Output the (x, y) coordinate of the center of the cell containing the given text.  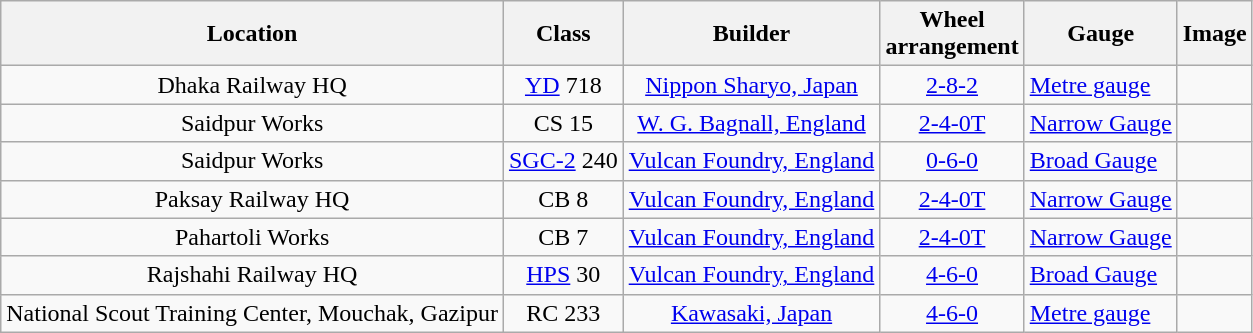
Kawasaki, Japan (752, 313)
Dhaka Railway HQ (252, 85)
HPS 30 (563, 275)
SGC-2 240 (563, 161)
RC 233 (563, 313)
Class (563, 34)
Image (1214, 34)
Gauge (1100, 34)
Builder (752, 34)
Wheelarrangement (952, 34)
Location (252, 34)
Rajshahi Railway HQ (252, 275)
Paksay Railway HQ (252, 199)
YD 718 (563, 85)
CS 15 (563, 123)
0-6-0 (952, 161)
Pahartoli Works (252, 237)
W. G. Bagnall, England (752, 123)
CB 7 (563, 237)
National Scout Training Center, Mouchak, Gazipur (252, 313)
CB 8 (563, 199)
2-8-2 (952, 85)
Nippon Sharyo, Japan (752, 85)
